From the cell containing the given text, extract its center point as (x, y) coordinate. 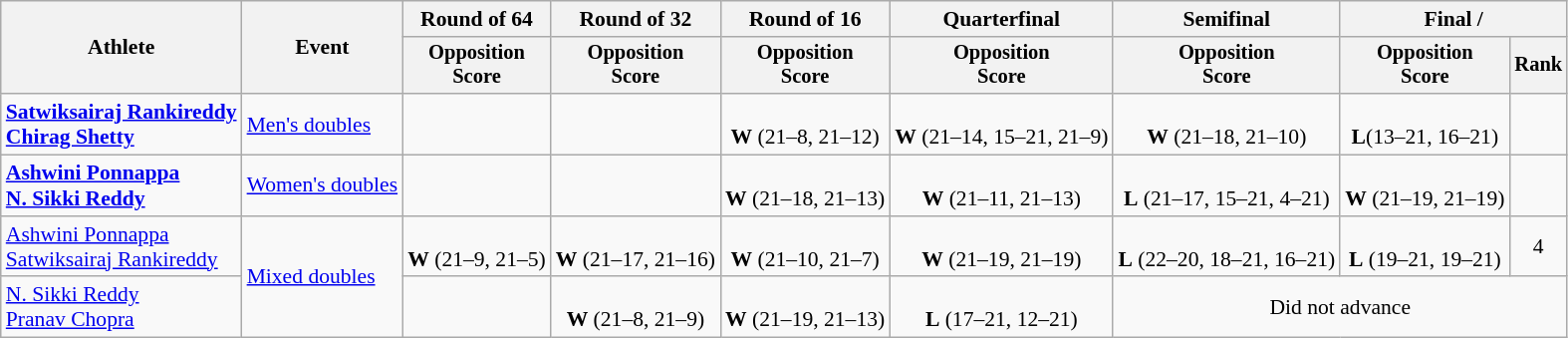
W (21–9, 21–5) (476, 247)
Round of 32 (636, 19)
L (21–17, 15–21, 4–21) (1226, 185)
W (21–14, 15–21, 21–9) (1001, 124)
W (21–18, 21–13) (805, 185)
W (21–11, 21–13) (1001, 185)
Ashwini PonnappaSatwiksairaj Rankireddy (122, 247)
L (22–20, 18–21, 16–21) (1226, 247)
W (21–8, 21–12) (805, 124)
W (21–8, 21–9) (636, 307)
Round of 16 (805, 19)
Round of 64 (476, 19)
Event (323, 48)
Quarterfinal (1001, 19)
Semifinal (1226, 19)
W (21–19, 21–13) (805, 307)
W (21–17, 21–16) (636, 247)
W (21–10, 21–7) (805, 247)
Rank (1538, 66)
L (19–21, 19–21) (1425, 247)
Athlete (122, 48)
Men's doubles (323, 124)
L (17–21, 12–21) (1001, 307)
N. Sikki ReddyPranav Chopra (122, 307)
Mixed doubles (323, 277)
Women's doubles (323, 185)
Ashwini PonnappaN. Sikki Reddy (122, 185)
Final / (1453, 19)
Satwiksairaj RankireddyChirag Shetty (122, 124)
W (21–18, 21–10) (1226, 124)
Did not advance (1340, 307)
4 (1538, 247)
L(13–21, 16–21) (1425, 124)
